Determine the (x, y) coordinate at the center of the cell enclosing the given text.  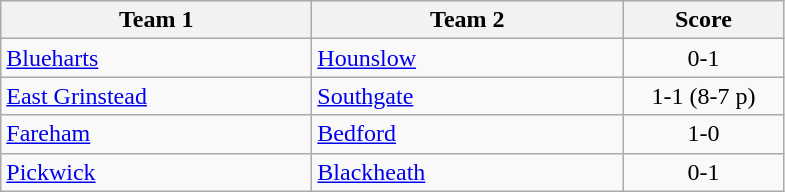
Southgate (468, 96)
1-1 (8-7 p) (704, 96)
Pickwick (156, 172)
Blueharts (156, 58)
East Grinstead (156, 96)
Blackheath (468, 172)
Team 1 (156, 20)
Team 2 (468, 20)
Bedford (468, 134)
Hounslow (468, 58)
Score (704, 20)
1-0 (704, 134)
Fareham (156, 134)
